Locate the cell with the specified text and output its (X, Y) center coordinate. 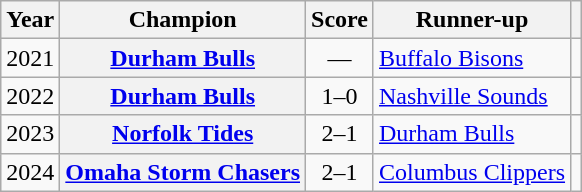
2022 (30, 96)
Year (30, 20)
2023 (30, 134)
Columbus Clippers (472, 172)
Omaha Storm Chasers (183, 172)
Nashville Sounds (472, 96)
Norfolk Tides (183, 134)
Score (340, 20)
Runner-up (472, 20)
1–0 (340, 96)
2024 (30, 172)
— (340, 58)
2021 (30, 58)
Champion (183, 20)
Buffalo Bisons (472, 58)
